Provide the (x, y) coordinate of the cell's center where the given text is located.  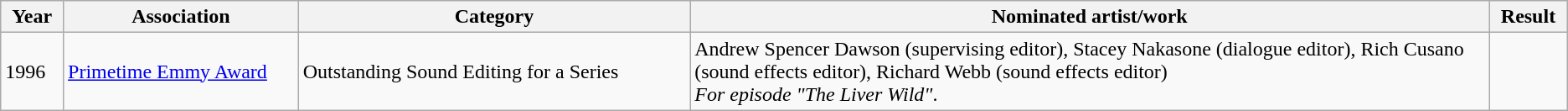
Association (181, 17)
Result (1529, 17)
Nominated artist/work (1090, 17)
Outstanding Sound Editing for a Series (494, 71)
Primetime Emmy Award (181, 71)
1996 (32, 71)
Year (32, 17)
Category (494, 17)
